Identify which cell holds the provided text, then report its (X, Y) central coordinate. 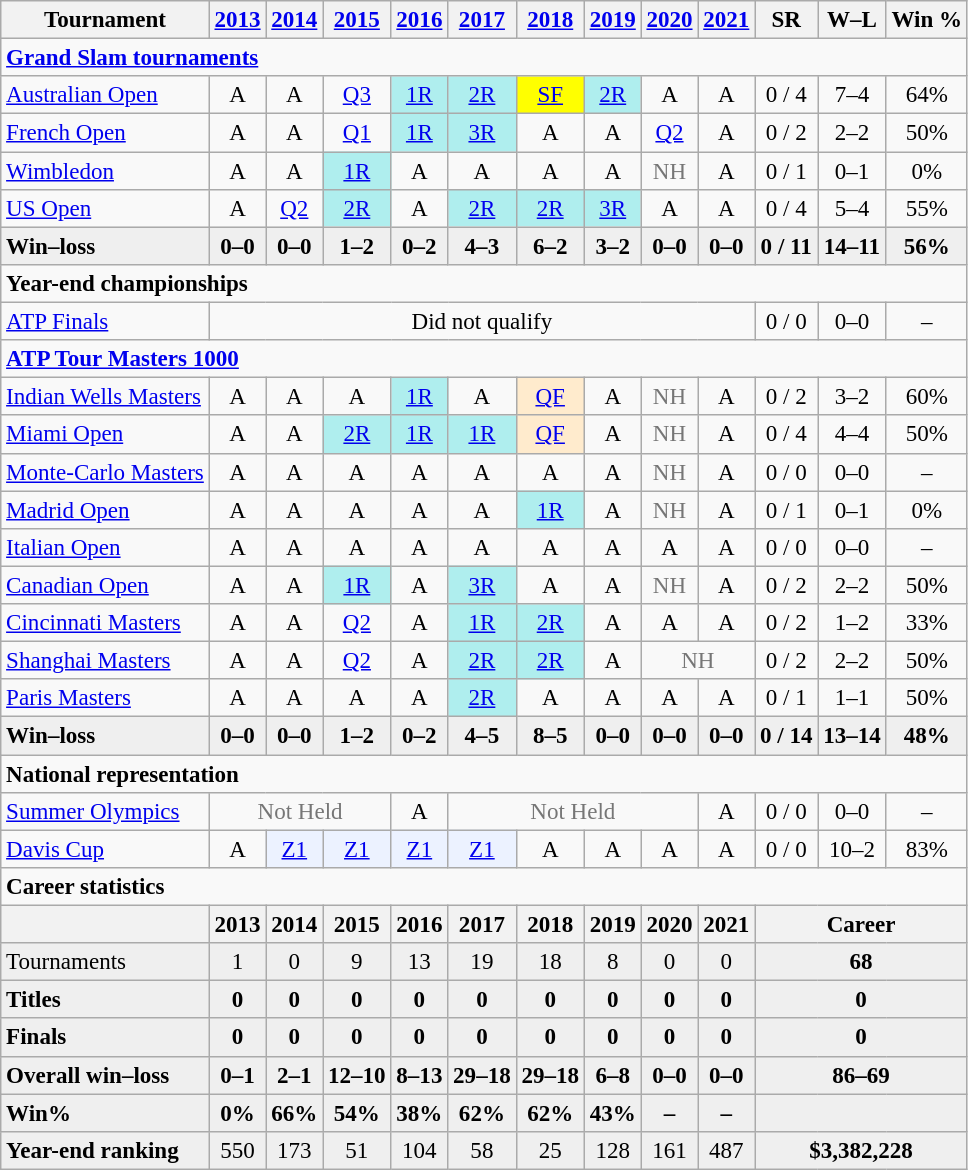
Tournament (105, 20)
1–1 (852, 698)
Cincinnati Masters (105, 623)
104 (420, 1151)
0 / 14 (786, 736)
66% (294, 1113)
4–5 (482, 736)
60% (926, 397)
Summer Olympics (105, 812)
161 (670, 1151)
1 (238, 962)
Davis Cup (105, 849)
38% (420, 1113)
US Open (105, 209)
Titles (105, 1000)
Year-end championships (484, 284)
14–11 (852, 246)
48% (926, 736)
8 (612, 962)
54% (357, 1113)
Q3 (357, 95)
5–4 (852, 209)
ATP Finals (105, 322)
Grand Slam tournaments (484, 58)
Year-end ranking (105, 1151)
58 (482, 1151)
Shanghai Masters (105, 661)
25 (550, 1151)
33% (926, 623)
86–69 (862, 1075)
13–14 (852, 736)
18 (550, 962)
Q1 (357, 133)
43% (612, 1113)
SR (786, 20)
National representation (484, 774)
Did not qualify (482, 322)
Australian Open (105, 95)
Overall win–loss (105, 1075)
56% (926, 246)
French Open (105, 133)
68 (862, 962)
55% (926, 209)
Miami Open (105, 435)
4–3 (482, 246)
7–4 (852, 95)
SF (550, 95)
173 (294, 1151)
12–10 (357, 1075)
8–5 (550, 736)
Paris Masters (105, 698)
Finals (105, 1038)
83% (926, 849)
Win% (105, 1113)
4–4 (852, 435)
0 / 11 (786, 246)
550 (238, 1151)
Wimbledon (105, 171)
Canadian Open (105, 585)
13 (420, 962)
9 (357, 962)
2–1 (294, 1075)
Win % (926, 20)
128 (612, 1151)
19 (482, 962)
Italian Open (105, 548)
Madrid Open (105, 510)
W–L (852, 20)
8–13 (420, 1075)
Monte-Carlo Masters (105, 472)
Indian Wells Masters (105, 397)
Tournaments (105, 962)
10–2 (852, 849)
Career (862, 925)
487 (726, 1151)
$3,382,228 (862, 1151)
51 (357, 1151)
6–2 (550, 246)
Career statistics (484, 887)
ATP Tour Masters 1000 (484, 359)
6–8 (612, 1075)
64% (926, 95)
